For the text-containing cell, return its midpoint in [x, y] coordinate format. 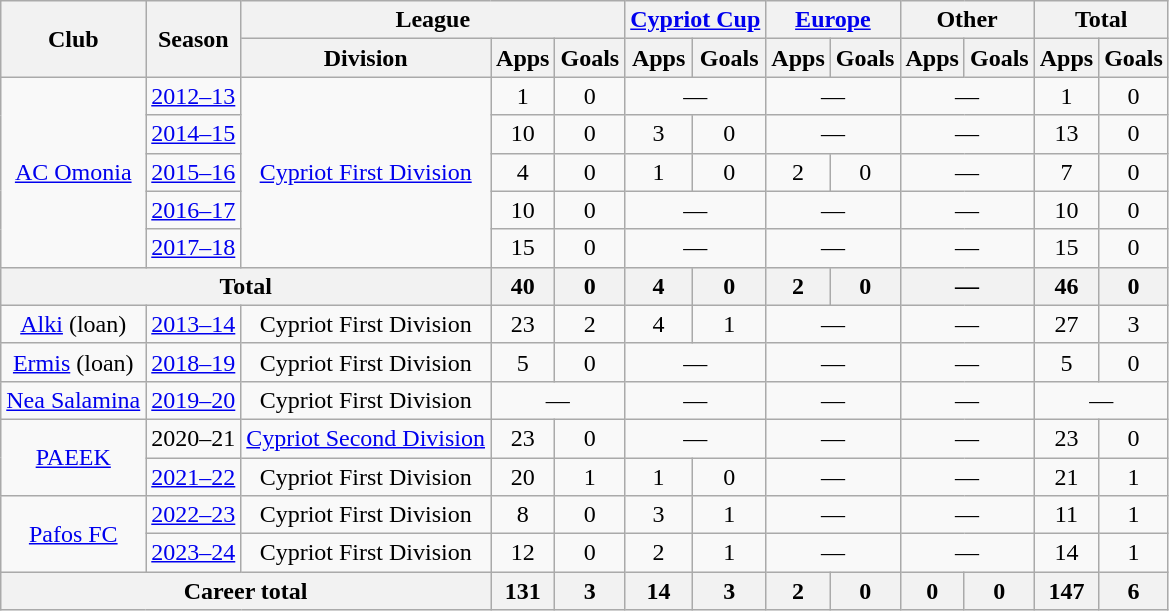
Other [967, 20]
Club [74, 39]
2012–13 [194, 96]
Ermis (loan) [74, 362]
2013–14 [194, 324]
40 [523, 286]
Cypriot Cup [696, 20]
2019–20 [194, 400]
2022–23 [194, 515]
Season [194, 39]
Pafos FC [74, 534]
20 [523, 477]
8 [523, 515]
PAEEK [74, 457]
Career total [246, 591]
Nea Salamina [74, 400]
7 [1066, 172]
147 [1066, 591]
2020–21 [194, 438]
2023–24 [194, 553]
2017–18 [194, 248]
46 [1066, 286]
Cypriot Second Division [366, 438]
12 [523, 553]
Division [366, 58]
27 [1066, 324]
21 [1066, 477]
2014–15 [194, 134]
2021–22 [194, 477]
2018–19 [194, 362]
AC Omonia [74, 172]
11 [1066, 515]
2016–17 [194, 210]
13 [1066, 134]
6 [1134, 591]
League [433, 20]
131 [523, 591]
Alki (loan) [74, 324]
Europe [833, 20]
2015–16 [194, 172]
